Search for the cell housing the specified text and yield its [X, Y] center coordinate. 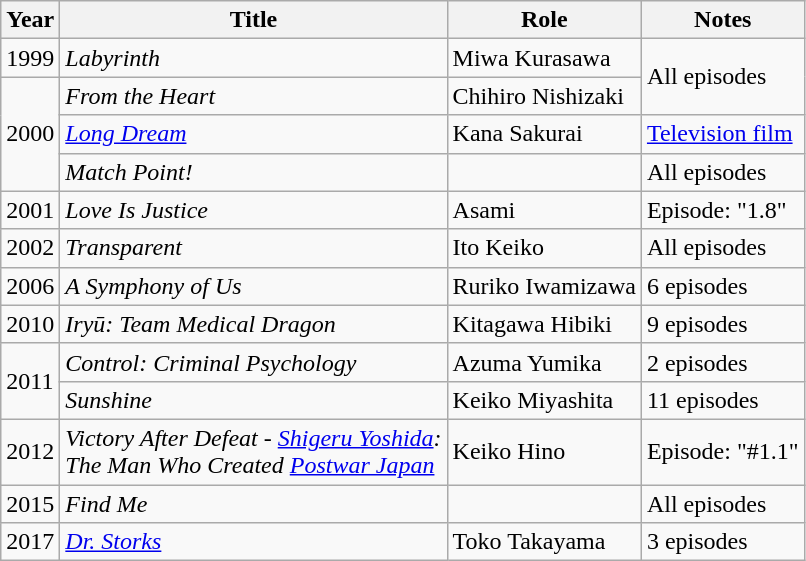
Keiko Hino [544, 452]
Victory After Defeat - Shigeru Yoshida:The Man Who Created Postwar Japan [254, 452]
Kitagawa Hibiki [544, 324]
2006 [30, 286]
Episode: "#1.1" [722, 452]
9 episodes [722, 324]
Keiko Miyashita [544, 400]
Television film [722, 134]
Episode: "1.8" [722, 210]
Toko Takayama [544, 542]
Labyrinth [254, 58]
Title [254, 20]
Miwa Kurasawa [544, 58]
Control: Criminal Psychology [254, 362]
From the Heart [254, 96]
Kana Sakurai [544, 134]
Transparent [254, 248]
Love Is Justice [254, 210]
Ruriko Iwamizawa [544, 286]
2017 [30, 542]
Year [30, 20]
2002 [30, 248]
Chihiro Nishizaki [544, 96]
2000 [30, 134]
2011 [30, 381]
Long Dream [254, 134]
6 episodes [722, 286]
Match Point! [254, 172]
2012 [30, 452]
A Symphony of Us [254, 286]
Sunshine [254, 400]
2010 [30, 324]
Find Me [254, 503]
Asami [544, 210]
2 episodes [722, 362]
3 episodes [722, 542]
11 episodes [722, 400]
2015 [30, 503]
1999 [30, 58]
2001 [30, 210]
Iryū: Team Medical Dragon [254, 324]
Azuma Yumika [544, 362]
Dr. Storks [254, 542]
Role [544, 20]
Ito Keiko [544, 248]
Notes [722, 20]
